Pinpoint the cell where the given text exists, returning its [X, Y] midpoint coordinate. 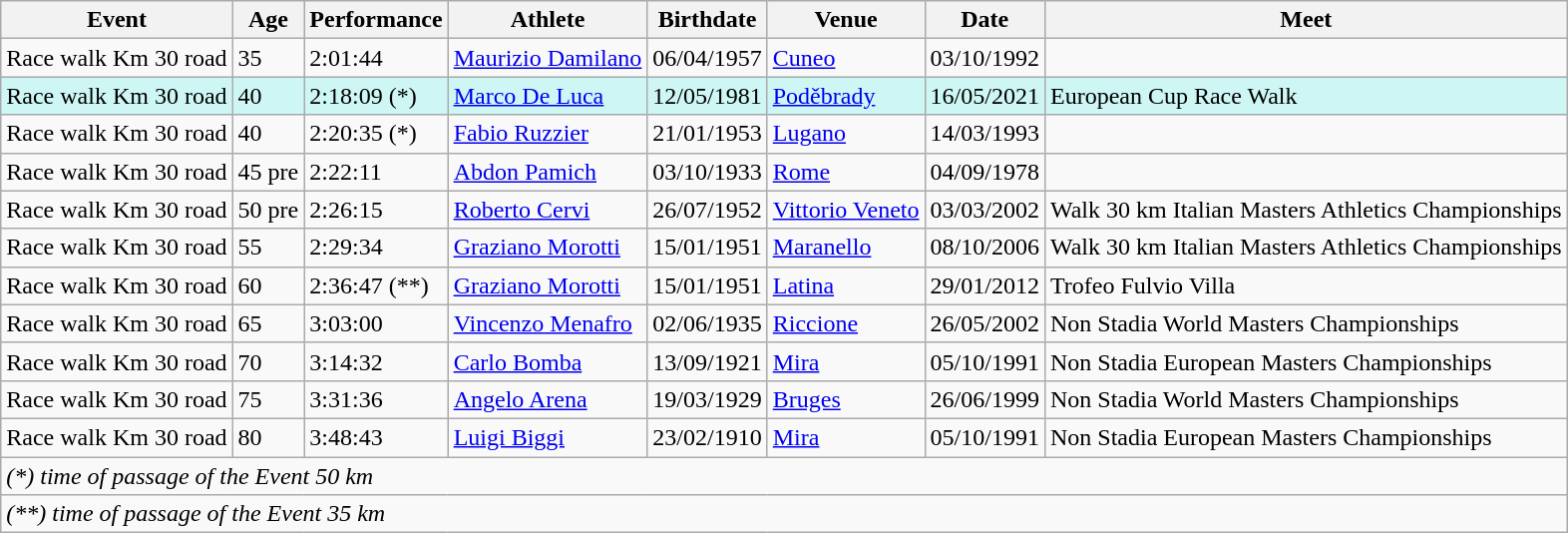
35 [268, 58]
55 [268, 248]
Riccione [846, 323]
50 pre [268, 210]
70 [268, 361]
65 [268, 323]
(**) time of passage of the Event 35 km [784, 514]
Performance [376, 20]
Event [117, 20]
2:20:35 (*) [376, 134]
Carlo Bomba [548, 361]
Cuneo [846, 58]
19/03/1929 [707, 399]
Marco De Luca [548, 96]
26/06/1999 [984, 399]
03/10/1992 [984, 58]
3:03:00 [376, 323]
Luigi Biggi [548, 437]
06/04/1957 [707, 58]
75 [268, 399]
26/05/2002 [984, 323]
2:26:15 [376, 210]
Birthdate [707, 20]
3:14:32 [376, 361]
3:31:36 [376, 399]
3:48:43 [376, 437]
2:36:47 (**) [376, 285]
Maurizio Damilano [548, 58]
European Cup Race Walk [1306, 96]
Athlete [548, 20]
60 [268, 285]
Abdon Pamich [548, 172]
2:01:44 [376, 58]
Fabio Ruzzier [548, 134]
Date [984, 20]
Angelo Arena [548, 399]
2:29:34 [376, 248]
Trofeo Fulvio Villa [1306, 285]
2:18:09 (*) [376, 96]
(*) time of passage of the Event 50 km [784, 476]
Roberto Cervi [548, 210]
45 pre [268, 172]
14/03/1993 [984, 134]
03/03/2002 [984, 210]
02/06/1935 [707, 323]
Rome [846, 172]
Vittorio Veneto [846, 210]
12/05/1981 [707, 96]
21/01/1953 [707, 134]
Age [268, 20]
80 [268, 437]
26/07/1952 [707, 210]
Meet [1306, 20]
23/02/1910 [707, 437]
Lugano [846, 134]
04/09/1978 [984, 172]
2:22:11 [376, 172]
Venue [846, 20]
13/09/1921 [707, 361]
Maranello [846, 248]
08/10/2006 [984, 248]
Bruges [846, 399]
Poděbrady [846, 96]
Vincenzo Menafro [548, 323]
29/01/2012 [984, 285]
03/10/1933 [707, 172]
16/05/2021 [984, 96]
Latina [846, 285]
